From the cell containing the given text, extract its center point as [x, y] coordinate. 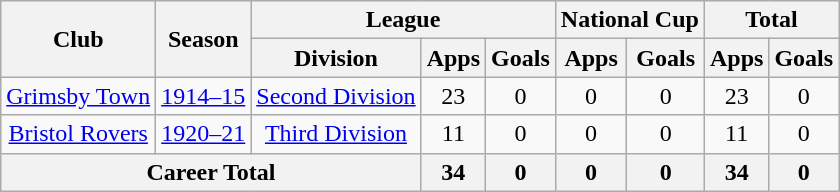
Bristol Rovers [78, 134]
Total [771, 20]
Grimsby Town [78, 96]
1920–21 [204, 134]
Club [78, 39]
National Cup [630, 20]
1914–15 [204, 96]
Division [336, 58]
Third Division [336, 134]
Season [204, 39]
League [404, 20]
Second Division [336, 96]
Career Total [211, 172]
